Return [X, Y] of the center of cell containing provided text 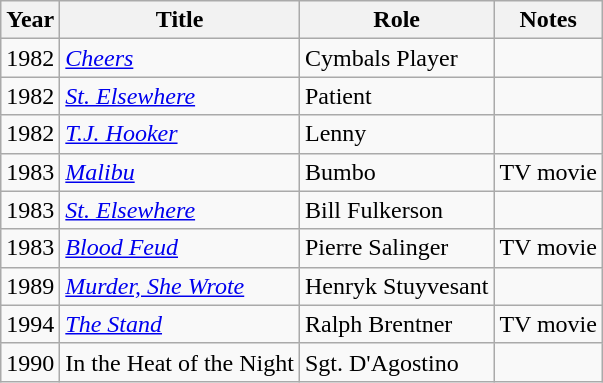
Bumbo [396, 172]
The Stand [180, 324]
1994 [30, 324]
Role [396, 20]
Malibu [180, 172]
Henryk Stuyvesant [396, 286]
Murder, She Wrote [180, 286]
Ralph Brentner [396, 324]
Sgt. D'Agostino [396, 362]
Blood Feud [180, 248]
In the Heat of the Night [180, 362]
Cymbals Player [396, 58]
Bill Fulkerson [396, 210]
Patient [396, 96]
T.J. Hooker [180, 134]
1990 [30, 362]
Title [180, 20]
Year [30, 20]
Notes [548, 20]
1989 [30, 286]
Cheers [180, 58]
Pierre Salinger [396, 248]
Lenny [396, 134]
